Identify which cell holds the provided text, then report its [X, Y] central coordinate. 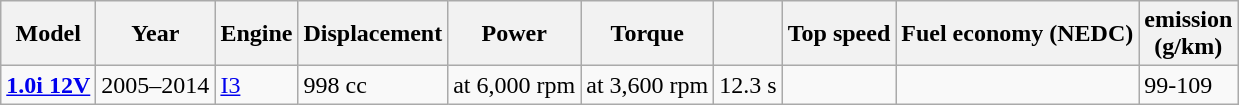
Model [48, 34]
at 3,600 rpm [648, 85]
I3 [256, 85]
Engine [256, 34]
at 6,000 rpm [514, 85]
Fuel economy (NEDC) [1018, 34]
2005–2014 [156, 85]
1.0i 12V [48, 85]
99-109 [1188, 85]
12.3 s [748, 85]
Year [156, 34]
Power [514, 34]
Torque [648, 34]
Top speed [839, 34]
Displacement [373, 34]
998 cc [373, 85]
emission(g/km) [1188, 34]
